Scan for the cell matching the given text and deliver its [X, Y] coordinate at center. 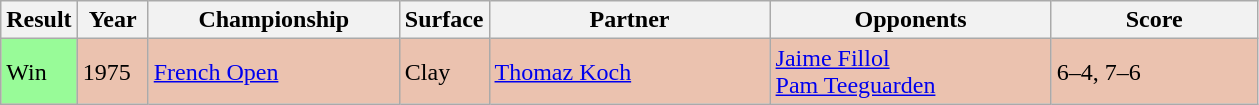
Championship [274, 20]
Jaime Fillol Pam Teeguarden [910, 72]
Year [112, 20]
French Open [274, 72]
Clay [444, 72]
1975 [112, 72]
6–4, 7–6 [1154, 72]
Win [39, 72]
Result [39, 20]
Thomaz Koch [630, 72]
Surface [444, 20]
Opponents [910, 20]
Score [1154, 20]
Partner [630, 20]
